Extract the [X, Y] coordinate from the center of the cell holding the provided text.  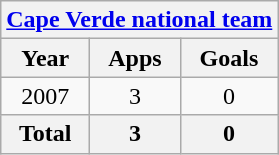
Apps [135, 58]
Year [46, 58]
Total [46, 134]
Goals [229, 58]
Cape Verde national team [140, 20]
2007 [46, 96]
